Extract the [x, y] coordinate from the center of the cell holding the provided text.  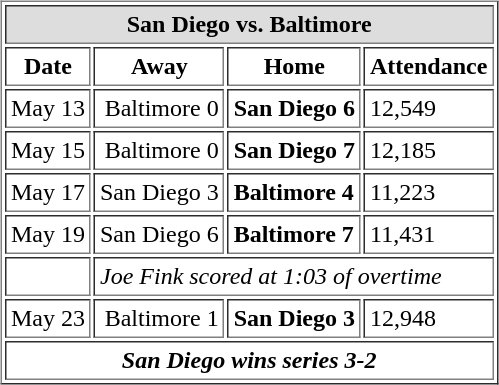
May 15 [48, 150]
12,948 [428, 318]
San Diego wins series 3-2 [249, 360]
May 23 [48, 318]
Attendance [428, 66]
San Diego 7 [294, 150]
11,431 [428, 234]
May 19 [48, 234]
Joe Fink scored at 1:03 of overtime [294, 276]
12,185 [428, 150]
Baltimore 1 [160, 318]
11,223 [428, 192]
May 13 [48, 108]
12,549 [428, 108]
May 17 [48, 192]
Baltimore 4 [294, 192]
San Diego vs. Baltimore [249, 24]
Baltimore 7 [294, 234]
Away [160, 66]
Home [294, 66]
Date [48, 66]
